From the cell containing the given text, extract its center point as [X, Y] coordinate. 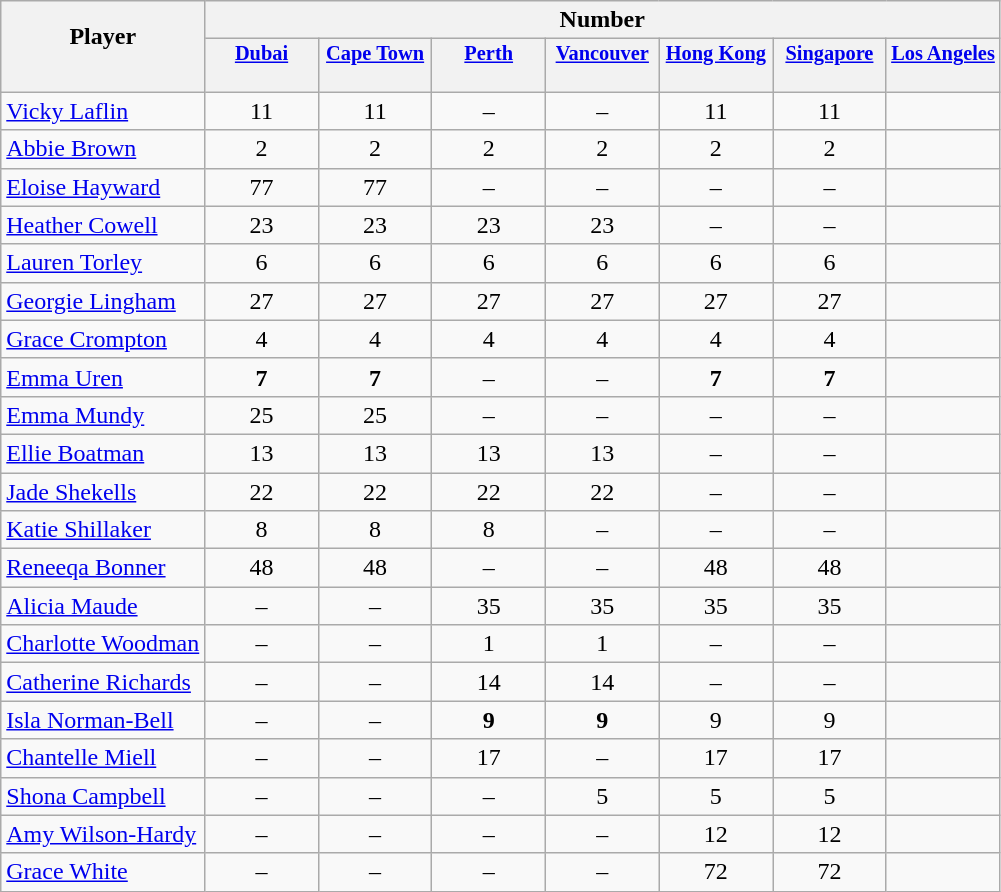
Reneeqa Bonner [103, 568]
Lauren Torley [103, 263]
Cape Town [375, 54]
Abbie Brown [103, 149]
Perth [489, 54]
Grace White [103, 872]
Eloise Hayward [103, 187]
Emma Mundy [103, 415]
Player [103, 36]
Georgie Lingham [103, 301]
Singapore [830, 54]
Vicky Laflin [103, 111]
Jade Shekells [103, 491]
Vancouver [602, 54]
Los Angeles [943, 54]
Dubai [262, 54]
Catherine Richards [103, 682]
Katie Shillaker [103, 530]
Isla Norman-Bell [103, 720]
Ellie Boatman [103, 453]
Chantelle Miell [103, 758]
Shona Campbell [103, 796]
Hong Kong [716, 54]
Amy Wilson-Hardy [103, 834]
Grace Crompton [103, 339]
Emma Uren [103, 377]
Number [602, 20]
Heather Cowell [103, 225]
Alicia Maude [103, 606]
Charlotte Woodman [103, 644]
